Detect which cell encompasses the target text, then output its [X, Y] center coordinate. 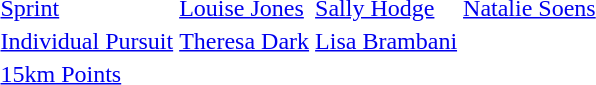
Lisa Brambani [386, 41]
Theresa Dark [244, 41]
